Extract the [x, y] coordinate from the center of the cell holding the provided text.  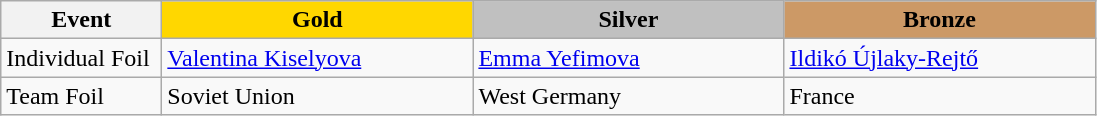
Ildikó Újlaky-Rejtő [940, 58]
Emma Yefimova [628, 58]
Gold [318, 20]
Valentina Kiselyova [318, 58]
France [940, 96]
West Germany [628, 96]
Team Foil [82, 96]
Soviet Union [318, 96]
Individual Foil [82, 58]
Silver [628, 20]
Event [82, 20]
Bronze [940, 20]
